Pinpoint the cell where the given text exists, returning its [X, Y] midpoint coordinate. 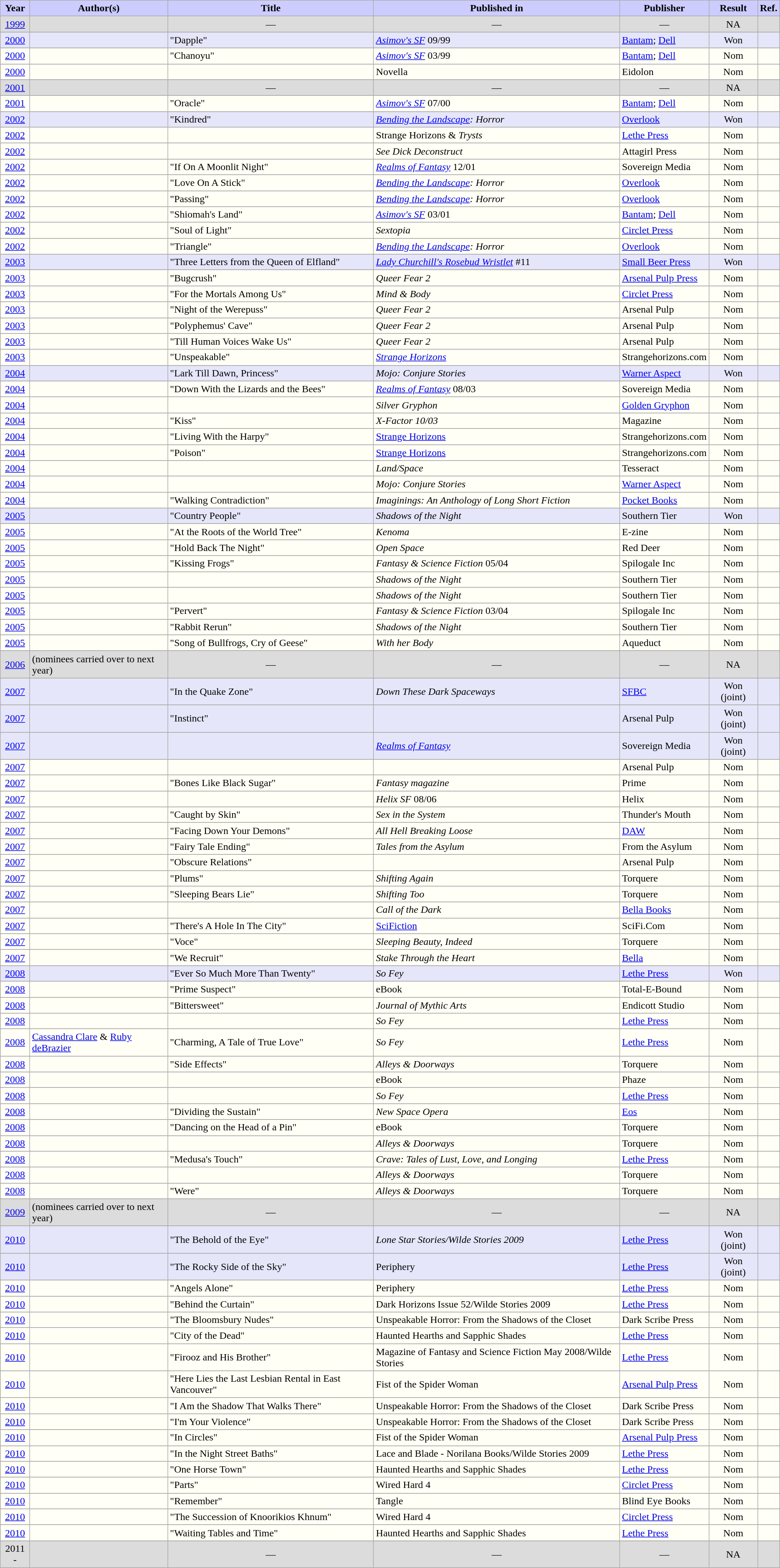
"Dividing the Sustain" [271, 1112]
"The Rocky Side of the Sky" [271, 1266]
Endicott Studio [664, 1005]
"Till Human Voices Wake Us" [271, 341]
"Down With the Lizards and the Bees" [271, 389]
Year [15, 8]
"Bones Like Black Sugar" [271, 783]
Land/Space [497, 468]
Total-E-Bound [664, 989]
DAW [664, 831]
"I'm Your Violence" [271, 1422]
Stake Through the Heart [497, 957]
"Oracle" [271, 103]
Asimov's SF 07/00 [497, 103]
Call of the Dark [497, 910]
"In the Quake Zone" [271, 691]
"Fairy Tale Ending" [271, 847]
Fantasy & Science Fiction 05/04 [497, 564]
Novella [497, 72]
"Instinct" [271, 719]
Strange Horizons & Trysts [497, 135]
"Unspeakable" [271, 357]
"If On A Moonlit Night" [271, 167]
"At the Roots of the World Tree" [271, 532]
"Pervert" [271, 611]
"Kiss" [271, 421]
"Caught by Skin" [271, 815]
Tesseract [664, 468]
SFBC [664, 691]
"I Am the Shadow That Walks There" [271, 1406]
"Poison" [271, 452]
"Here Lies the Last Lesbian Rental in East Vancouver" [271, 1385]
"Obscure Relations" [271, 862]
"Firooz and His Brother" [271, 1357]
Tangle [497, 1501]
Magazine of Fantasy and Science Fiction May 2008/Wilde Stories [497, 1357]
Author(s) [98, 8]
Mind & Body [497, 294]
Asimov's SF 09/99 [497, 40]
Imaginings: An Anthology of Long Short Fiction [497, 500]
Shifting Too [497, 894]
"Triangle" [271, 246]
"We Recruit" [271, 957]
"Passing" [271, 199]
Pocket Books [664, 500]
All Hell Breaking Loose [497, 831]
Result [733, 8]
"Ever So Much More Than Twenty" [271, 973]
Helix [664, 799]
Fantasy magazine [497, 783]
Publisher [664, 8]
"One Horse Town" [271, 1469]
Bella [664, 957]
2011 - [15, 1554]
"Prime Suspect" [271, 989]
"Three Letters from the Queen of Elfland" [271, 262]
"Shiomah's Land" [271, 215]
"Side Effects" [271, 1064]
"Parts" [271, 1485]
"Waiting Tables and Time" [271, 1533]
Fantasy & Science Fiction 03/04 [497, 611]
"Remember" [271, 1501]
Sleeping Beauty, Indeed [497, 942]
2009 [15, 1212]
Published in [497, 8]
Prime [664, 783]
Shifting Again [497, 878]
Magazine [664, 421]
"Country People" [271, 516]
"Soul of Light" [271, 230]
Aqueduct [664, 643]
Lone Star Stories/Wilde Stories 2009 [497, 1240]
Realms of Fantasy 08/03 [497, 389]
"Plums" [271, 878]
Asimov's SF 03/99 [497, 56]
"There's A Hole In The City" [271, 926]
"Sleeping Bears Lie" [271, 894]
Sextopia [497, 230]
"In the Night Street Baths" [271, 1453]
1999 [15, 24]
"For the Mortals Among Us" [271, 294]
Asimov's SF 03/01 [497, 215]
Ref. [768, 8]
Small Beer Press [664, 262]
Eidolon [664, 72]
Title [271, 8]
"Chanoyu" [271, 56]
Bella Books [664, 910]
X-Factor 10/03 [497, 421]
Red Deer [664, 548]
"Polyphemus' Cave" [271, 326]
Lady Churchill's Rosebud Wristlet #11 [497, 262]
Tales from the Asylum [497, 847]
"Living With the Harpy" [271, 436]
"Rabbit Rerun" [271, 627]
"Night of the Werepuss" [271, 310]
SciFi.Com [664, 926]
Dark Horizons Issue 52/Wilde Stories 2009 [497, 1304]
Golden Gryphon [664, 405]
New Space Opera [497, 1112]
Journal of Mythic Arts [497, 1005]
Kenoma [497, 532]
Phaze [664, 1080]
Down These Dark Spaceways [497, 691]
"Angels Alone" [271, 1288]
"Kindred" [271, 119]
See Dick Deconstruct [497, 151]
Silver Gryphon [497, 405]
SciFiction [497, 926]
"The Succession of Knoorikios Khnum" [271, 1517]
From the Asylum [664, 847]
Thunder's Mouth [664, 815]
"Medusa's Touch" [271, 1159]
2006 [15, 664]
Realms of Fantasy 12/01 [497, 167]
Attagirl Press [664, 151]
"Dancing on the Head of a Pin" [271, 1127]
"Lark Till Dawn, Princess" [271, 373]
Open Space [497, 548]
"Behind the Curtain" [271, 1304]
"Walking Contradiction" [271, 500]
"Voce" [271, 942]
"Love On A Stick" [271, 183]
"Song of Bullfrogs, Cry of Geese" [271, 643]
"Kissing Frogs" [271, 564]
Realms of Fantasy [497, 745]
Cassandra Clare & Ruby deBrazier [98, 1043]
"Charming, A Tale of True Love" [271, 1043]
"The Behold of the Eye" [271, 1240]
"In Circles" [271, 1438]
Sex in the System [497, 815]
"Were" [271, 1191]
Helix SF 08/06 [497, 799]
"City of the Dead" [271, 1336]
"Hold Back The Night" [271, 548]
"Dapple" [271, 40]
"The Bloomsbury Nudes" [271, 1320]
"Bugcrush" [271, 278]
Blind Eye Books [664, 1501]
E-zine [664, 532]
Crave: Tales of Lust, Love, and Longing [497, 1159]
Lace and Blade - Norilana Books/Wilde Stories 2009 [497, 1453]
With her Body [497, 643]
Eos [664, 1112]
"Bittersweet" [271, 1005]
"Facing Down Your Demons" [271, 831]
